For the text-containing cell, return its midpoint in (X, Y) coordinate format. 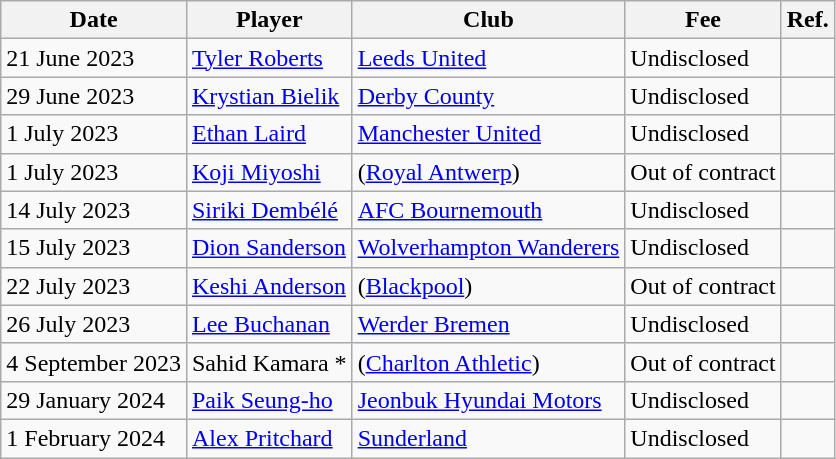
(Charlton Athletic) (488, 362)
22 July 2023 (94, 286)
Player (269, 20)
(Blackpool) (488, 286)
(Royal Antwerp) (488, 172)
Sahid Kamara * (269, 362)
Siriki Dembélé (269, 210)
Lee Buchanan (269, 324)
Paik Seung-ho (269, 400)
Dion Sanderson (269, 248)
14 July 2023 (94, 210)
29 January 2024 (94, 400)
Alex Pritchard (269, 438)
Derby County (488, 96)
Koji Miyoshi (269, 172)
Keshi Anderson (269, 286)
15 July 2023 (94, 248)
Fee (703, 20)
4 September 2023 (94, 362)
Manchester United (488, 134)
Club (488, 20)
Sunderland (488, 438)
21 June 2023 (94, 58)
Leeds United (488, 58)
29 June 2023 (94, 96)
Werder Bremen (488, 324)
Jeonbuk Hyundai Motors (488, 400)
Ethan Laird (269, 134)
AFC Bournemouth (488, 210)
Krystian Bielik (269, 96)
Ref. (808, 20)
26 July 2023 (94, 324)
Tyler Roberts (269, 58)
1 February 2024 (94, 438)
Wolverhampton Wanderers (488, 248)
Date (94, 20)
